For the text-containing cell, return its midpoint in [X, Y] coordinate format. 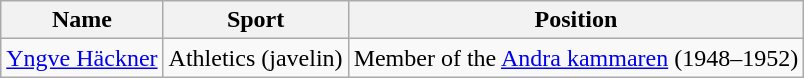
Name [82, 20]
Position [576, 20]
Member of the Andra kammaren (1948–1952) [576, 58]
Athletics (javelin) [256, 58]
Yngve Häckner [82, 58]
Sport [256, 20]
